Search for the cell housing the specified text and yield its (X, Y) center coordinate. 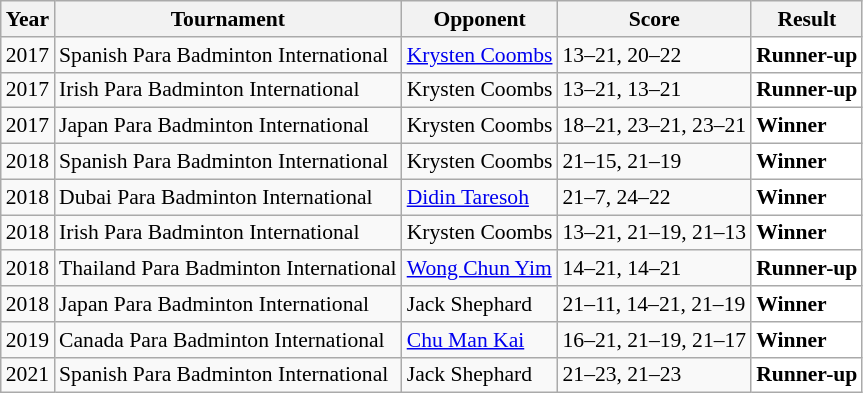
Score (655, 19)
Didin Taresoh (480, 197)
21–15, 21–19 (655, 162)
16–21, 21–19, 21–17 (655, 340)
Opponent (480, 19)
2021 (28, 375)
Chu Man Kai (480, 340)
13–21, 21–19, 21–13 (655, 233)
2019 (28, 340)
14–21, 14–21 (655, 269)
Year (28, 19)
Dubai Para Badminton International (228, 197)
21–11, 14–21, 21–19 (655, 304)
18–21, 23–21, 23–21 (655, 126)
Result (806, 19)
Canada Para Badminton International (228, 340)
21–7, 24–22 (655, 197)
21–23, 21–23 (655, 375)
Tournament (228, 19)
Thailand Para Badminton International (228, 269)
13–21, 20–22 (655, 55)
Wong Chun Yim (480, 269)
13–21, 13–21 (655, 90)
